Return (x, y) of the center of cell containing provided text 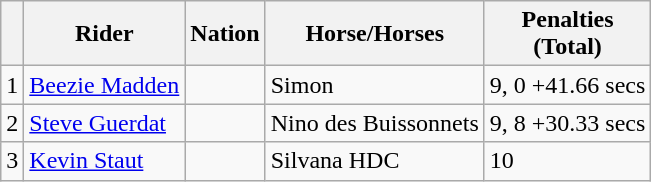
Kevin Staut (104, 161)
Silvana HDC (374, 161)
Steve Guerdat (104, 123)
Penalties(Total) (568, 34)
1 (12, 85)
3 (12, 161)
Beezie Madden (104, 85)
2 (12, 123)
Nino des Buissonnets (374, 123)
Horse/Horses (374, 34)
10 (568, 161)
9, 0 +41.66 secs (568, 85)
9, 8 +30.33 secs (568, 123)
Simon (374, 85)
Nation (225, 34)
Rider (104, 34)
